Detect which cell encompasses the target text, then output its [X, Y] center coordinate. 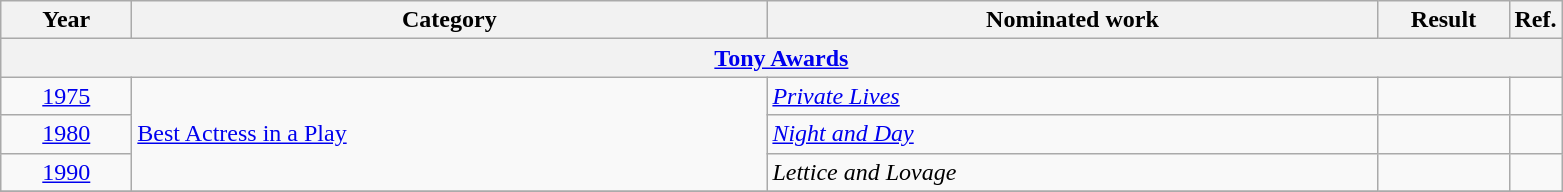
Ref. [1536, 20]
Private Lives [1072, 96]
Tony Awards [782, 58]
1975 [66, 96]
Night and Day [1072, 134]
Year [66, 20]
1980 [66, 134]
1990 [66, 172]
Result [1444, 20]
Best Actress in a Play [450, 134]
Lettice and Lovage [1072, 172]
Nominated work [1072, 20]
Category [450, 20]
